Search for the cell housing the specified text and yield its [x, y] center coordinate. 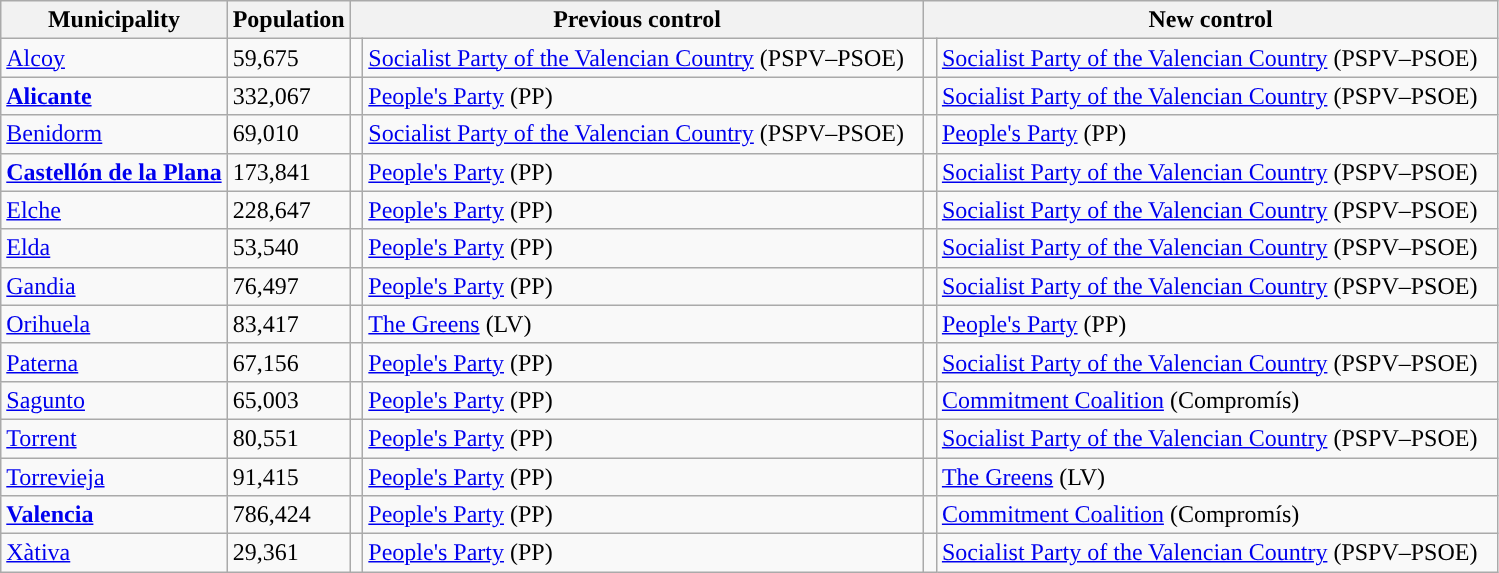
91,415 [288, 477]
69,010 [288, 134]
Orihuela [114, 324]
228,647 [288, 210]
Paterna [114, 362]
Benidorm [114, 134]
Elda [114, 248]
Gandia [114, 286]
Alcoy [114, 58]
83,417 [288, 324]
Municipality [114, 20]
67,156 [288, 362]
Torrevieja [114, 477]
New control [1211, 20]
Alicante [114, 96]
53,540 [288, 248]
59,675 [288, 58]
173,841 [288, 172]
80,551 [288, 438]
Elche [114, 210]
Previous control [637, 20]
76,497 [288, 286]
786,424 [288, 515]
Valencia [114, 515]
Torrent [114, 438]
Xàtiva [114, 553]
Population [288, 20]
Sagunto [114, 400]
29,361 [288, 553]
65,003 [288, 400]
Castellón de la Plana [114, 172]
332,067 [288, 96]
